Scan for the cell matching the given text and deliver its [x, y] coordinate at center. 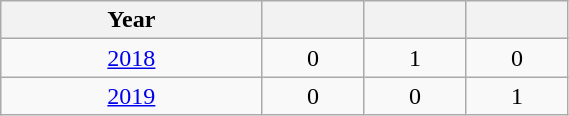
2019 [132, 96]
Year [132, 20]
2018 [132, 58]
